Return [x, y] of the center of cell containing provided text 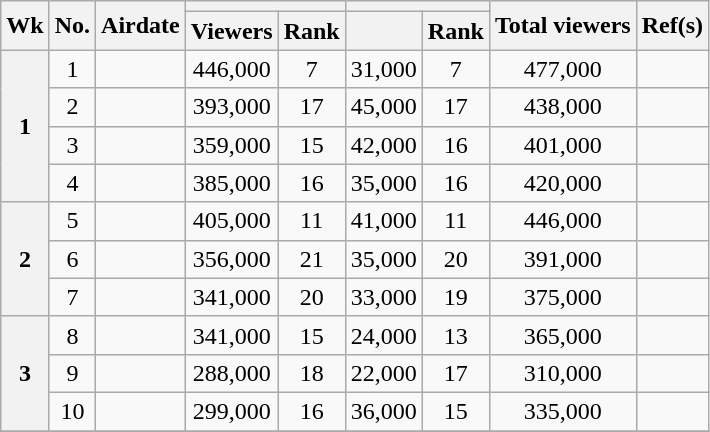
42,000 [384, 145]
Ref(s) [672, 26]
Viewers [232, 31]
41,000 [384, 221]
8 [72, 335]
31,000 [384, 69]
19 [456, 297]
359,000 [232, 145]
6 [72, 259]
299,000 [232, 411]
No. [72, 26]
420,000 [562, 183]
24,000 [384, 335]
288,000 [232, 373]
310,000 [562, 373]
18 [312, 373]
401,000 [562, 145]
10 [72, 411]
4 [72, 183]
356,000 [232, 259]
391,000 [562, 259]
405,000 [232, 221]
477,000 [562, 69]
13 [456, 335]
Total viewers [562, 26]
375,000 [562, 297]
33,000 [384, 297]
22,000 [384, 373]
Wk [25, 26]
Airdate [141, 26]
21 [312, 259]
9 [72, 373]
335,000 [562, 411]
385,000 [232, 183]
438,000 [562, 107]
45,000 [384, 107]
393,000 [232, 107]
5 [72, 221]
36,000 [384, 411]
365,000 [562, 335]
